Determine the [X, Y] coordinate at the center of the cell enclosing the given text.  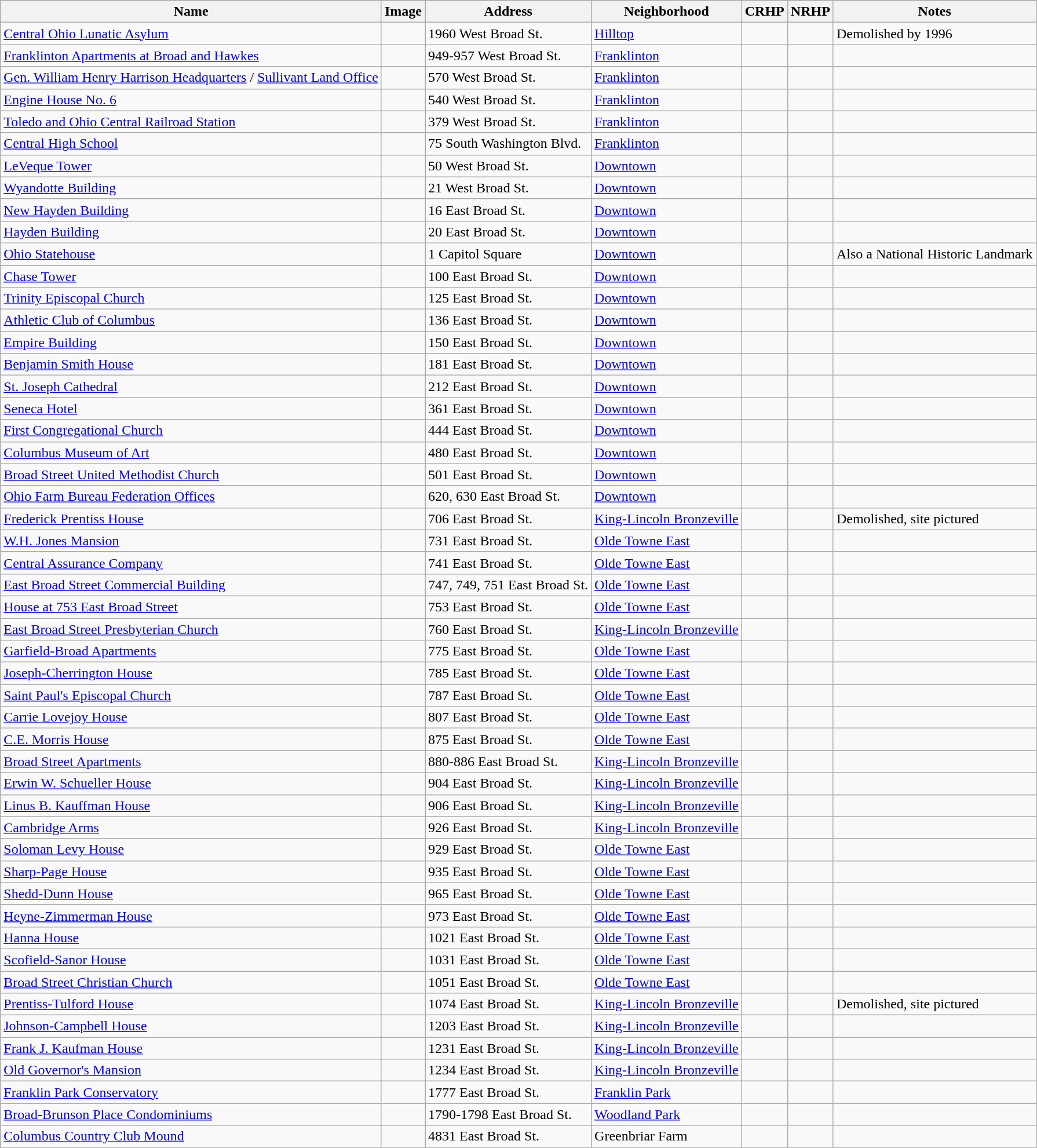
1777 East Broad St. [509, 1092]
NRHP [810, 12]
1234 East Broad St. [509, 1070]
75 South Washington Blvd. [509, 144]
Wyandotte Building [191, 188]
212 East Broad St. [509, 387]
Seneca Hotel [191, 409]
Franklin Park Conservatory [191, 1092]
CRHP [765, 12]
Also a National Historic Landmark [934, 254]
620, 630 East Broad St. [509, 497]
Carrie Lovejoy House [191, 717]
949-957 West Broad St. [509, 56]
Image [403, 12]
Address [509, 12]
480 East Broad St. [509, 453]
Broad-Brunson Place Condominiums [191, 1114]
Saint Paul's Episcopal Church [191, 695]
Ohio Statehouse [191, 254]
C.E. Morris House [191, 739]
First Congregational Church [191, 431]
973 East Broad St. [509, 916]
125 East Broad St. [509, 298]
Central High School [191, 144]
Name [191, 12]
Hayden Building [191, 232]
379 West Broad St. [509, 122]
New Hayden Building [191, 210]
935 East Broad St. [509, 872]
150 East Broad St. [509, 342]
Garfield-Broad Apartments [191, 651]
Central Ohio Lunatic Asylum [191, 34]
747, 749, 751 East Broad St. [509, 585]
1231 East Broad St. [509, 1048]
Prentiss-Tulford House [191, 1004]
Hanna House [191, 938]
444 East Broad St. [509, 431]
4831 East Broad St. [509, 1136]
Trinity Episcopal Church [191, 298]
Toledo and Ohio Central Railroad Station [191, 122]
Shedd-Dunn House [191, 894]
Athletic Club of Columbus [191, 320]
LeVeque Tower [191, 166]
501 East Broad St. [509, 475]
136 East Broad St. [509, 320]
875 East Broad St. [509, 739]
Heyne-Zimmerman House [191, 916]
Hilltop [667, 34]
Columbus Museum of Art [191, 453]
570 West Broad St. [509, 78]
775 East Broad St. [509, 651]
Ohio Farm Bureau Federation Offices [191, 497]
St. Joseph Cathedral [191, 387]
540 West Broad St. [509, 100]
965 East Broad St. [509, 894]
Broad Street Christian Church [191, 982]
906 East Broad St. [509, 806]
929 East Broad St. [509, 850]
Woodland Park [667, 1114]
904 East Broad St. [509, 783]
Chase Tower [191, 276]
Franklin Park [667, 1092]
Demolished by 1996 [934, 34]
Broad Street United Methodist Church [191, 475]
741 East Broad St. [509, 563]
785 East Broad St. [509, 673]
Columbus Country Club Mound [191, 1136]
Empire Building [191, 342]
807 East Broad St. [509, 717]
706 East Broad St. [509, 519]
Erwin W. Schueller House [191, 783]
Notes [934, 12]
1051 East Broad St. [509, 982]
Franklinton Apartments at Broad and Hawkes [191, 56]
100 East Broad St. [509, 276]
21 West Broad St. [509, 188]
1790-1798 East Broad St. [509, 1114]
Central Assurance Company [191, 563]
1074 East Broad St. [509, 1004]
20 East Broad St. [509, 232]
880-886 East Broad St. [509, 761]
Old Governor's Mansion [191, 1070]
181 East Broad St. [509, 365]
Frederick Prentiss House [191, 519]
Benjamin Smith House [191, 365]
Soloman Levy House [191, 850]
760 East Broad St. [509, 629]
East Broad Street Commercial Building [191, 585]
Cambridge Arms [191, 828]
1203 East Broad St. [509, 1026]
East Broad Street Presbyterian Church [191, 629]
753 East Broad St. [509, 607]
Frank J. Kaufman House [191, 1048]
Engine House No. 6 [191, 100]
361 East Broad St. [509, 409]
731 East Broad St. [509, 541]
Gen. William Henry Harrison Headquarters / Sullivant Land Office [191, 78]
50 West Broad St. [509, 166]
16 East Broad St. [509, 210]
787 East Broad St. [509, 695]
1021 East Broad St. [509, 938]
Johnson-Campbell House [191, 1026]
Neighborhood [667, 12]
1031 East Broad St. [509, 960]
Linus B. Kauffman House [191, 806]
1 Capitol Square [509, 254]
Scofield-Sanor House [191, 960]
1960 West Broad St. [509, 34]
W.H. Jones Mansion [191, 541]
Joseph-Cherrington House [191, 673]
Greenbriar Farm [667, 1136]
926 East Broad St. [509, 828]
Broad Street Apartments [191, 761]
House at 753 East Broad Street [191, 607]
Sharp-Page House [191, 872]
